Locate the cell with the specified text and output its [x, y] center coordinate. 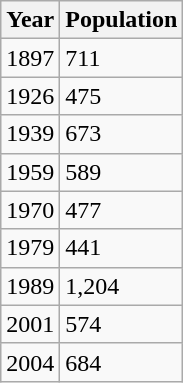
1989 [30, 286]
2004 [30, 362]
1939 [30, 134]
475 [122, 96]
673 [122, 134]
1926 [30, 96]
574 [122, 324]
2001 [30, 324]
684 [122, 362]
Population [122, 20]
711 [122, 58]
589 [122, 172]
Year [30, 20]
1,204 [122, 286]
1979 [30, 248]
1897 [30, 58]
441 [122, 248]
477 [122, 210]
1970 [30, 210]
1959 [30, 172]
